Scan for the cell matching the given text and deliver its [x, y] coordinate at center. 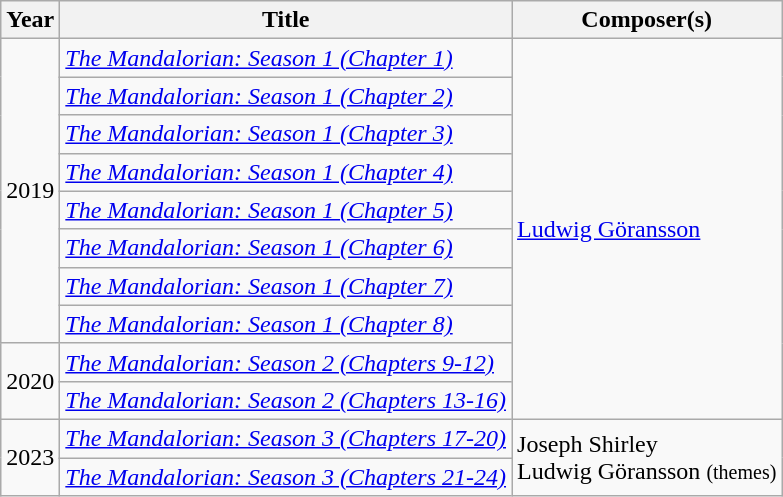
Ludwig Göransson [647, 230]
Composer(s) [647, 20]
The Mandalorian: Season 2 (Chapters 9-12) [286, 362]
The Mandalorian: Season 1 (Chapter 5) [286, 210]
Title [286, 20]
The Mandalorian: Season 3 (Chapters 17-20) [286, 438]
The Mandalorian: Season 1 (Chapter 7) [286, 286]
The Mandalorian: Season 1 (Chapter 6) [286, 248]
The Mandalorian: Season 1 (Chapter 1) [286, 58]
The Mandalorian: Season 2 (Chapters 13-16) [286, 400]
2020 [30, 381]
Year [30, 20]
The Mandalorian: Season 3 (Chapters 21-24) [286, 477]
2019 [30, 191]
2023 [30, 457]
The Mandalorian: Season 1 (Chapter 8) [286, 324]
The Mandalorian: Season 1 (Chapter 3) [286, 134]
The Mandalorian: Season 1 (Chapter 2) [286, 96]
Joseph ShirleyLudwig Göransson (themes) [647, 457]
The Mandalorian: Season 1 (Chapter 4) [286, 172]
